Scan for the cell matching the given text and deliver its [X, Y] coordinate at center. 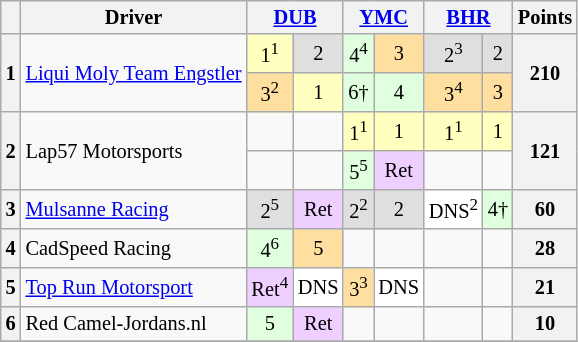
4† [498, 210]
55 [358, 170]
Lap57 Motorsports [134, 151]
Ret4 [269, 288]
60 [545, 210]
33 [358, 288]
44 [358, 54]
Driver [134, 17]
Mulsanne Racing [134, 210]
DUB [294, 17]
Top Run Motorsport [134, 288]
121 [545, 151]
32 [269, 92]
21 [545, 288]
DNS2 [454, 210]
Points [545, 17]
25 [269, 210]
46 [269, 248]
23 [454, 54]
22 [358, 210]
CadSpeed Racing [134, 248]
28 [545, 248]
210 [545, 73]
BHR [468, 17]
10 [545, 324]
6 [11, 324]
6† [358, 92]
Red Camel-Jordans.nl [134, 324]
YMC [384, 17]
Liqui Moly Team Engstler [134, 73]
34 [454, 92]
